Output the [x, y] coordinate of the center of the cell containing the given text.  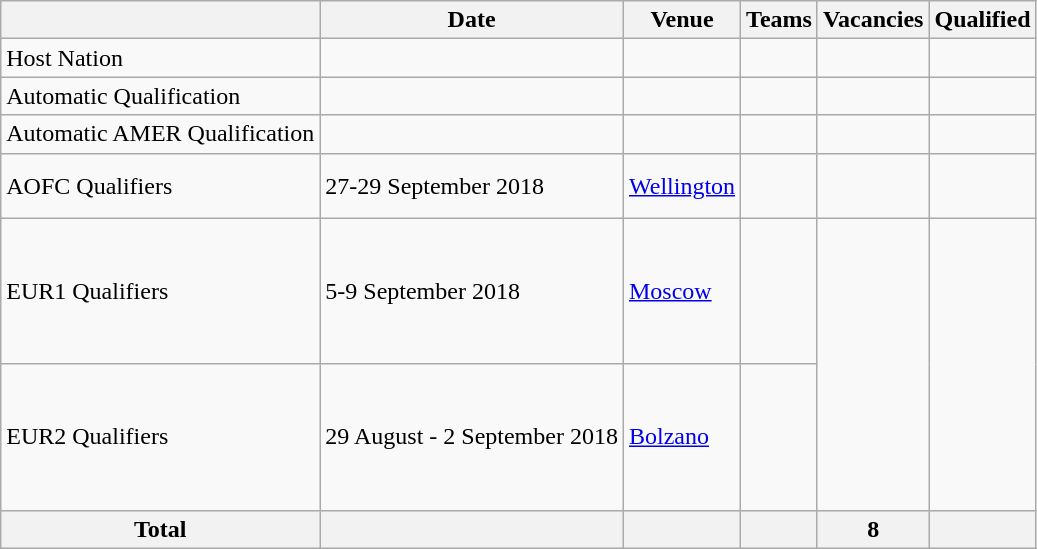
Moscow [682, 291]
Vacancies [873, 20]
Date [472, 20]
Qualified [982, 20]
Automatic AMER Qualification [160, 134]
5-9 September 2018 [472, 291]
AOFC Qualifiers [160, 186]
Bolzano [682, 437]
8 [873, 529]
29 August - 2 September 2018 [472, 437]
Venue [682, 20]
Host Nation [160, 58]
EUR1 Qualifiers [160, 291]
Wellington [682, 186]
Automatic Qualification [160, 96]
EUR2 Qualifiers [160, 437]
Teams [780, 20]
Total [160, 529]
27-29 September 2018 [472, 186]
